Pinpoint the cell where the given text exists, returning its (x, y) midpoint coordinate. 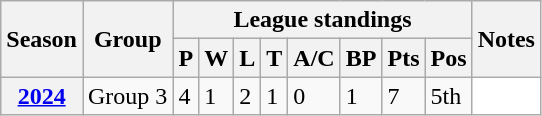
Group 3 (127, 96)
Notes (506, 39)
P (186, 58)
Pts (404, 58)
2 (248, 96)
4 (186, 96)
Season (42, 39)
Group (127, 39)
L (248, 58)
T (274, 58)
7 (404, 96)
League standings (322, 20)
W (216, 58)
Pos (448, 58)
A/C (314, 58)
BP (361, 58)
2024 (42, 96)
0 (314, 96)
5th (448, 96)
